Determine the (x, y) coordinate at the center of the cell enclosing the given text.  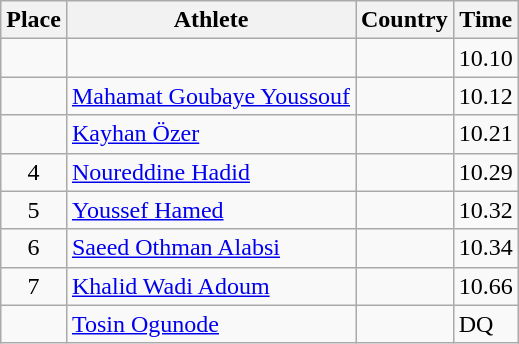
10.10 (486, 58)
Youssef Hamed (210, 210)
Kayhan Özer (210, 134)
10.21 (486, 134)
Time (486, 20)
5 (34, 210)
7 (34, 286)
Athlete (210, 20)
Mahamat Goubaye Youssouf (210, 96)
Tosin Ogunode (210, 324)
Noureddine Hadid (210, 172)
Country (405, 20)
Place (34, 20)
10.66 (486, 286)
10.32 (486, 210)
10.12 (486, 96)
DQ (486, 324)
Khalid Wadi Adoum (210, 286)
4 (34, 172)
10.29 (486, 172)
Saeed Othman Alabsi (210, 248)
6 (34, 248)
10.34 (486, 248)
